Search for the cell housing the specified text and yield its [x, y] center coordinate. 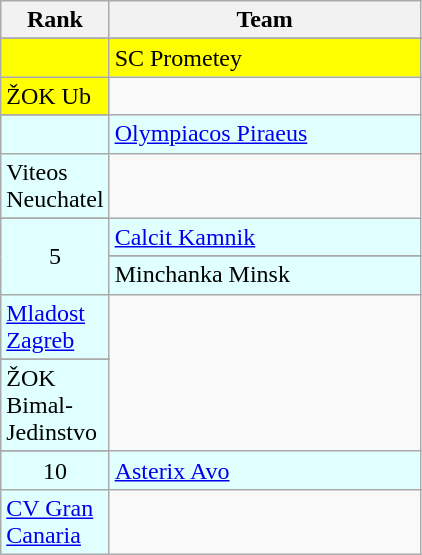
Rank [55, 20]
Calcit Kamnik [264, 237]
Mladost Zagreb [55, 326]
Asterix Avo [264, 470]
ŽOK Ub [55, 96]
5 [55, 256]
10 [55, 470]
CV Gran Canaria [55, 522]
Viteos Neuchatel [55, 186]
ŽOK Bimal-Jedinstvo [55, 405]
Olympiacos Piraeus [264, 134]
Team [264, 20]
SC Prometey [264, 58]
Minchanka Minsk [264, 275]
